Pinpoint the cell where the given text exists, returning its (X, Y) midpoint coordinate. 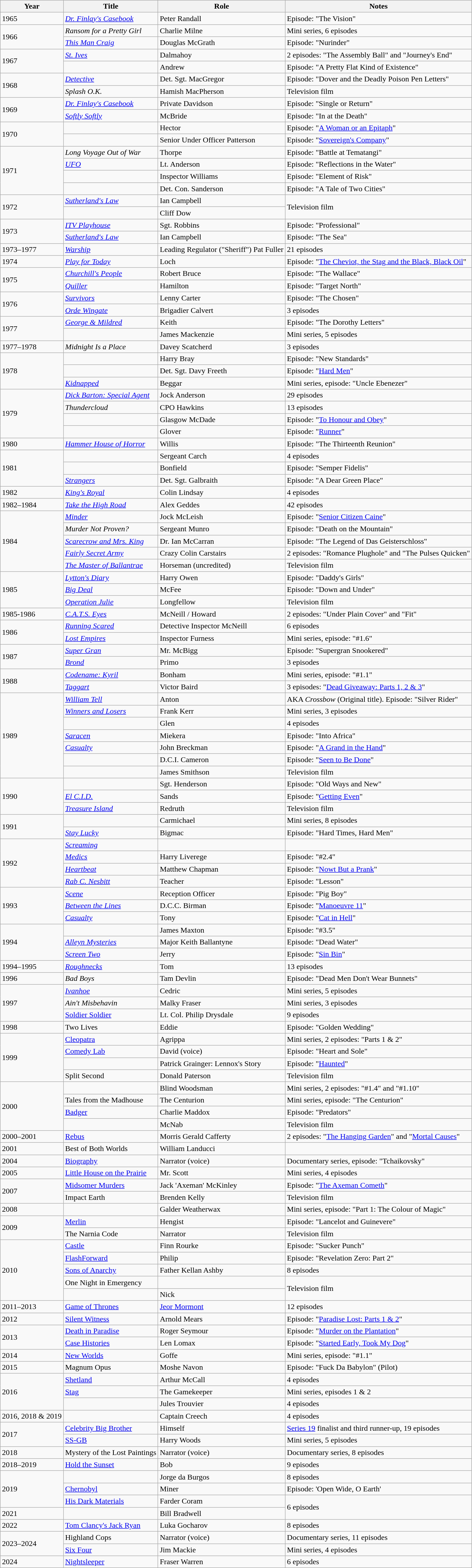
Scarecrow and Mrs. King (110, 541)
1988 (32, 681)
2019 (32, 1489)
Mini series, 2 episodes: "Parts 1 & 2" (378, 1039)
Mini series, 8 episodes (378, 821)
Codename: Kyril (110, 675)
2000–2001 (32, 1137)
Super Gran (110, 650)
1972 (32, 207)
1991 (32, 827)
Donald Paterson (222, 1076)
Mini series, episode: "#1.6" (378, 638)
Case Histories (110, 1343)
Alex Geddes (222, 504)
Roger Seymour (222, 1331)
1997 (32, 1003)
Tom Clancy's Jack Ryan (110, 1526)
2014 (32, 1355)
Episode: "Revelation Zero: Part 2" (378, 1258)
Big Deal (110, 590)
Lenny Carter (222, 298)
Treasure Island (110, 808)
Len Lomax (222, 1343)
Episode: "The Sea" (378, 237)
Episode: 'Open Wide, O Earth' (378, 1489)
Badger (110, 1112)
Crazy Colin Carstairs (222, 553)
Episode: "Dover and the Deadly Poison Pen Letters" (378, 79)
Lost Empires (110, 638)
Det. Sgt. MacGregor (222, 79)
Splash O.K. (110, 91)
Episode: "Professional" (378, 225)
New Worlds (110, 1355)
Brond (110, 663)
Heartbeat (110, 869)
Dr. Ian McCarran (222, 541)
Dalmahoy (222, 55)
Mini series, episodes 1 & 2 (378, 1392)
1971 (32, 170)
Highland Cops (110, 1538)
Morris Gerald Cafferty (222, 1137)
1967 (32, 61)
Beggar (222, 383)
Tam Devlin (222, 979)
1965 (32, 19)
Reception Officer (222, 893)
James Mackenzie (222, 334)
Bad Boys (110, 979)
2015 (32, 1367)
King's Royal (110, 492)
Miner (222, 1489)
1980 (32, 444)
Hamish MacPherson (222, 91)
Episode: "The Vision" (378, 19)
Sergeant Munro (222, 529)
Episode: "The Dorothy Letters" (378, 322)
Inspector Williams (222, 177)
Hector (222, 128)
2009 (32, 1228)
Impact Earth (110, 1197)
Two Lives (110, 1027)
Charlie Milne (222, 31)
Himself (222, 1428)
Episode: "The Legend of Das Geisterschloss" (378, 541)
2017 (32, 1434)
Episode: "A Dear Green Place" (378, 480)
Luka Gocharov (222, 1526)
Harry Woods (222, 1440)
2004 (32, 1161)
Episode: "Nowt But a Prank" (378, 869)
Merlin (110, 1222)
Episode: "In at the Death" (378, 116)
Alleyn Mysteries (110, 942)
Sgt. Robbins (222, 225)
Saracen (110, 735)
Winners and Losers (110, 711)
Comedy Lab (110, 1051)
Jim Mackie (222, 1550)
Robert Bruce (222, 274)
Play for Today (110, 261)
Anton (222, 699)
Midsomer Murders (110, 1185)
Teacher (222, 881)
Biography (110, 1161)
Mr. McBigg (222, 650)
Episode: "Haunted" (378, 1064)
C.A.T.S. Eyes (110, 614)
ITV Playhouse (110, 225)
Role (222, 6)
Jock McLeish (222, 517)
Glen (222, 723)
David (voice) (222, 1051)
Screen Two (110, 954)
Harry Owen (222, 578)
21 episodes (378, 249)
Miekera (222, 735)
Episode: "Dead Water" (378, 942)
Peter Randall (222, 19)
The Gamekeeper (222, 1392)
Minder (110, 517)
Sergeant Carch (222, 456)
Episode: "A Woman or an Epitaph" (378, 128)
Brenden Kelly (222, 1197)
D.C.I. Cameron (222, 760)
Patrick Grainger: Lennox's Story (222, 1064)
Hammer House of Horror (110, 444)
Strangers (110, 480)
Shetland (110, 1380)
Tony (222, 918)
1998 (32, 1027)
Episode: "The Cheviot, the Stag and the Black, Black Oil" (378, 261)
Soldier Soldier (110, 1015)
McBride (222, 116)
UFO (110, 164)
SS-GB (110, 1440)
Episode: "Down and Under" (378, 590)
Fairly Secret Army (110, 553)
Narrator (222, 1234)
1987 (32, 656)
Episode: "Paradise Lost: Parts 1 & 2" (378, 1319)
Episode: "Reflections in the Water" (378, 164)
Scene (110, 893)
Jeor Mormont (222, 1307)
Episode: "Seen to Be Done" (378, 760)
Murder Not Proven? (110, 529)
2000 (32, 1106)
Death in Paradise (110, 1331)
1977–1978 (32, 346)
Longfellow (222, 602)
Episode: "Lesson" (378, 881)
Private Davidson (222, 103)
Episode: "Fuck Da Babylon" (Pilot) (378, 1367)
2 episodes: "Under Plain Cover" and "Fit" (378, 614)
James Smithson (222, 772)
Malky Fraser (222, 1003)
Father Kellan Ashby (222, 1270)
1990 (32, 796)
El C.I.D. (110, 796)
Cliff Dow (222, 213)
Episode: "Into Africa" (378, 735)
Six Four (110, 1550)
2013 (32, 1337)
Harry Bray (222, 359)
Hold the Sunset (110, 1465)
1999 (32, 1057)
Stay Lucky (110, 833)
Episode: "Nurinder" (378, 43)
Harry Liverege (222, 857)
Lytton's Diary (110, 578)
John Breckman (222, 748)
Philip (222, 1258)
Warship (110, 249)
Episode: "Predators" (378, 1112)
Episode: "Element of Risk" (378, 177)
Goffe (222, 1355)
Hamilton (222, 286)
Episode: "A Tale of Two Cities" (378, 189)
3 episodes: "Dead Giveaway: Parts 1, 2 & 3" (378, 687)
Episode: "Dead Men Don't Wear Bunnets" (378, 979)
Take the High Road (110, 504)
Episode: "To Honour and Obey" (378, 420)
Bob (222, 1465)
Game of Thrones (110, 1307)
Softly Softly (110, 116)
Episode: "Golden Wedding" (378, 1027)
Episode: "Manoeuvre 11" (378, 905)
1978 (32, 371)
Blind Woodsman (222, 1088)
Bonham (222, 675)
Redruth (222, 808)
Nick (222, 1294)
Episode: "Getting Even" (378, 796)
Mini series, episode: "Part 1: The Colour of Magic" (378, 1209)
Episode: "Supergran Snookered" (378, 650)
Sons of Anarchy (110, 1270)
Kidnapped (110, 383)
Episode: "Pig Boy" (378, 893)
1973–1977 (32, 249)
Bill Bradwell (222, 1513)
2008 (32, 1209)
Bonfield (222, 468)
Episode: "Target North" (378, 286)
Silent Witness (110, 1319)
Dick Barton: Special Agent (110, 395)
FlashForward (110, 1258)
2023–2024 (32, 1544)
Nightsleeper (110, 1562)
One Night in Emergency (110, 1282)
Jules Trouvier (222, 1404)
Agrippa (222, 1039)
Sands (222, 796)
Cedric (222, 991)
2005 (32, 1173)
Jock Anderson (222, 395)
Episode: "The Thirteenth Reunion" (378, 444)
Davey Scatcherd (222, 346)
Episode: "Daddy's Girls" (378, 578)
2016 (32, 1392)
Jack 'Axeman' McKinley (222, 1185)
Episode: "The Axeman Cometh" (378, 1185)
Tales from the Madhouse (110, 1100)
1966 (32, 37)
George & Mildred (110, 322)
Taggart (110, 687)
Mini series, 2 episodes: "#1.4" and "#1.10" (378, 1088)
Episode: "Started Early, Took My Dog" (378, 1343)
Douglas McGrath (222, 43)
Eddie (222, 1027)
McNeill / Howard (222, 614)
Lt. Col. Philip Drysdale (222, 1015)
Episode: "Lancelot and Guinevere" (378, 1222)
Mini series, 6 episodes (378, 31)
1992 (32, 863)
Finn Rourke (222, 1246)
Chernobyl (110, 1489)
Ransom for a Pretty Girl (110, 31)
2001 (32, 1149)
Orde Wingate (110, 310)
1989 (32, 735)
Episode: "Heart and Sole" (378, 1051)
Captain Creech (222, 1416)
1982 (32, 492)
Cleopatra (110, 1039)
1977 (32, 328)
William Landucci (222, 1149)
1973 (32, 231)
Churchill's People (110, 274)
Det. Sgt. Davy Freeth (222, 371)
William Tell (110, 699)
Ivanhoe (110, 991)
1981 (32, 468)
Tom (222, 966)
1996 (32, 979)
Leading Regulator ("Sheriff") Pat Fuller (222, 249)
1993 (32, 905)
Det. Sgt. Galbraith (222, 480)
Victor Baird (222, 687)
Episode: "Single or Return" (378, 103)
2 episodes: "The Assembly Ball" and "Journey's End" (378, 55)
Year (32, 6)
Moshe Navon (222, 1367)
Fraser Warren (222, 1562)
Thorpe (222, 152)
D.C.C. Birman (222, 905)
2010 (32, 1270)
Running Scared (110, 626)
1968 (32, 85)
2022 (32, 1526)
AKA Crossbow (Original title). Episode: "Silver Rider" (378, 699)
Stag (110, 1392)
Episode: "#3.5" (378, 930)
2007 (32, 1191)
Jerry (222, 954)
Quiller (110, 286)
Sgt. Henderson (222, 784)
Colin Lindsay (222, 492)
Mini series, episode: "Uncle Ebenezer" (378, 383)
2 episodes: "The Hanging Garden" and "Mortal Causes" (378, 1137)
Magnum Opus (110, 1367)
1984 (32, 541)
Brigadier Calvert (222, 310)
Arnold Mears (222, 1319)
Long Voyage Out of War (110, 152)
Galder Weatherwax (222, 1209)
Castle (110, 1246)
Episode: "Sovereign's Company" (378, 140)
Episode: "Senior Citizen Caine" (378, 517)
Andrew (222, 67)
1986 (32, 632)
Primo (222, 663)
Episode: "Cat in Hell" (378, 918)
The Master of Ballantrae (110, 565)
Series 19 finalist and third runner-up, 19 episodes (378, 1428)
Rab C. Nesbitt (110, 881)
Willis (222, 444)
Mr. Scott (222, 1173)
2021 (32, 1513)
2 episodes: "Romance Plughole" and "The Pulses Quicken" (378, 553)
Episode: "Battle at Tematangi" (378, 152)
Episode: "New Standards" (378, 359)
1975 (32, 280)
Matthew Chapman (222, 869)
Jorge da Burgos (222, 1477)
Episode: "The Chosen" (378, 298)
Keith (222, 322)
Mini series, episode: "The Centurion" (378, 1100)
Hengist (222, 1222)
James Maxton (222, 930)
Episode: "Old Ways and New" (378, 784)
Rebus (110, 1137)
Roughnecks (110, 966)
Arthur McCall (222, 1380)
Loch (222, 261)
1994 (32, 942)
McFee (222, 590)
The Narnia Code (110, 1234)
Between the Lines (110, 905)
1970 (32, 134)
His Dark Materials (110, 1501)
1982–1984 (32, 504)
Episode: "#2.4" (378, 857)
1994–1995 (32, 966)
Detective Inspector McNeill (222, 626)
The Centurion (222, 1100)
Split Second (110, 1076)
Carmichael (222, 821)
1969 (32, 110)
Major Keith Ballantyne (222, 942)
Episode: "Runner" (378, 432)
Farder Coram (222, 1501)
Notes (378, 6)
2011–2013 (32, 1307)
1974 (32, 261)
Episode: "Hard Times, Hard Men" (378, 833)
This Man Craig (110, 43)
Episode: "Hard Men" (378, 371)
Medics (110, 857)
Horseman (uncredited) (222, 565)
Inspector Furness (222, 638)
Documentary series, 8 episodes (378, 1452)
Ain't Misbehavin (110, 1003)
2018–2019 (32, 1465)
1979 (32, 413)
Episode: "A Grand in the Hand" (378, 748)
Midnight Is a Place (110, 346)
2024 (32, 1562)
1976 (32, 304)
Det. Con. Sanderson (222, 189)
12 episodes (378, 1307)
St. Ives (110, 55)
1985 (32, 590)
Best of Both Worlds (110, 1149)
Episode: "Semper Fidelis" (378, 468)
Senior Under Officer Patterson (222, 140)
2016, 2018 & 2019 (32, 1416)
Documentary series, episode: "Tchaikovsky" (378, 1161)
Title (110, 6)
Little House on the Prairie (110, 1173)
2012 (32, 1319)
Bigmac (222, 833)
Episode: "Sucker Punch" (378, 1246)
Celebrity Big Brother (110, 1428)
Survivors (110, 298)
Episode: "The Wallace" (378, 274)
Episode: "Murder on the Plantation" (378, 1331)
1985-1986 (32, 614)
Episode: "Death on the Mountain" (378, 529)
Glasgow McDade (222, 420)
2018 (32, 1452)
Mystery of the Lost Paintings (110, 1452)
42 episodes (378, 504)
Episode: "A Pretty Flat Kind of Existence" (378, 67)
Detective (110, 79)
Frank Kerr (222, 711)
Glover (222, 432)
McNab (222, 1124)
Episode: "Sin Bin" (378, 954)
Operation Julie (110, 602)
Thundercloud (110, 407)
CPO Hawkins (222, 407)
29 episodes (378, 395)
Screaming (110, 845)
Lt. Anderson (222, 164)
Charlie Maddox (222, 1112)
Documentary series, 11 episodes (378, 1538)
